Output the [x, y] coordinate of the center of the cell containing the given text.  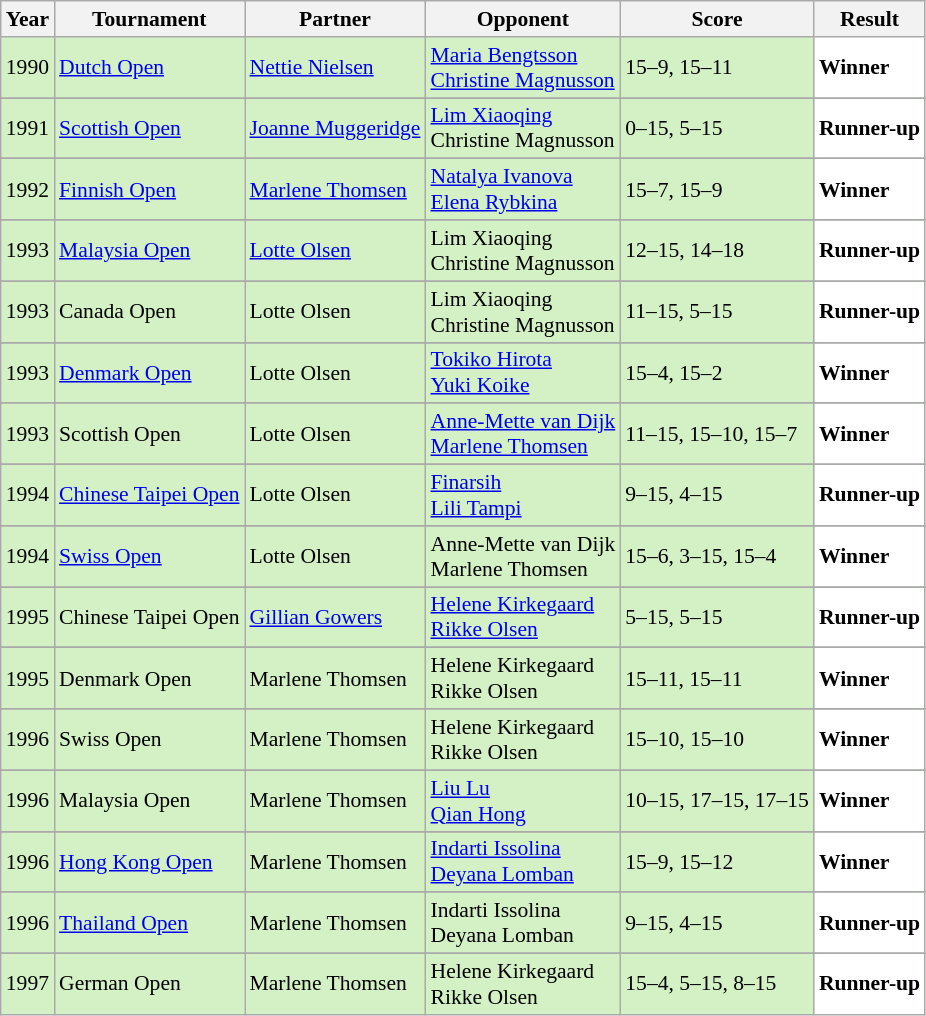
1997 [28, 984]
12–15, 14–18 [717, 250]
10–15, 17–15, 17–15 [717, 800]
Natalya Ivanova Elena Rybkina [522, 190]
15–10, 15–10 [717, 740]
5–15, 5–15 [717, 618]
15–6, 3–15, 15–4 [717, 556]
15–9, 15–12 [717, 862]
Gillian Gowers [334, 618]
Year [28, 19]
Nettie Nielsen [334, 68]
11–15, 15–10, 15–7 [717, 434]
15–4, 15–2 [717, 372]
German Open [149, 984]
Score [717, 19]
15–7, 15–9 [717, 190]
Hong Kong Open [149, 862]
1990 [28, 68]
15–11, 15–11 [717, 678]
Partner [334, 19]
15–9, 15–11 [717, 68]
1992 [28, 190]
Finnish Open [149, 190]
Thailand Open [149, 924]
0–15, 5–15 [717, 128]
Dutch Open [149, 68]
Result [870, 19]
Maria Bengtsson Christine Magnusson [522, 68]
Tournament [149, 19]
Joanne Muggeridge [334, 128]
1991 [28, 128]
Tokiko Hirota Yuki Koike [522, 372]
Opponent [522, 19]
Liu Lu Qian Hong [522, 800]
15–4, 5–15, 8–15 [717, 984]
Canada Open [149, 312]
Finarsih Lili Tampi [522, 496]
11–15, 5–15 [717, 312]
